Find where the given text appears and provide that cell's center as [x, y] coordinate. 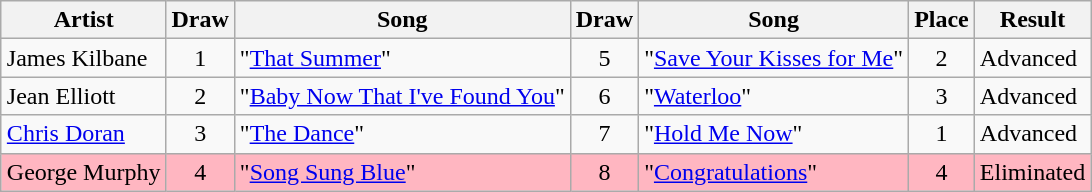
Eliminated [1032, 172]
"Baby Now That I've Found You" [402, 96]
Place [942, 20]
5 [604, 58]
"That Summer" [402, 58]
"Waterloo" [774, 96]
Chris Doran [84, 134]
"The Dance" [402, 134]
7 [604, 134]
Jean Elliott [84, 96]
"Congratulations" [774, 172]
"Hold Me Now" [774, 134]
"Save Your Kisses for Me" [774, 58]
"Song Sung Blue" [402, 172]
James Kilbane [84, 58]
8 [604, 172]
Artist [84, 20]
6 [604, 96]
Result [1032, 20]
George Murphy [84, 172]
